For the text-containing cell, return its midpoint in [x, y] coordinate format. 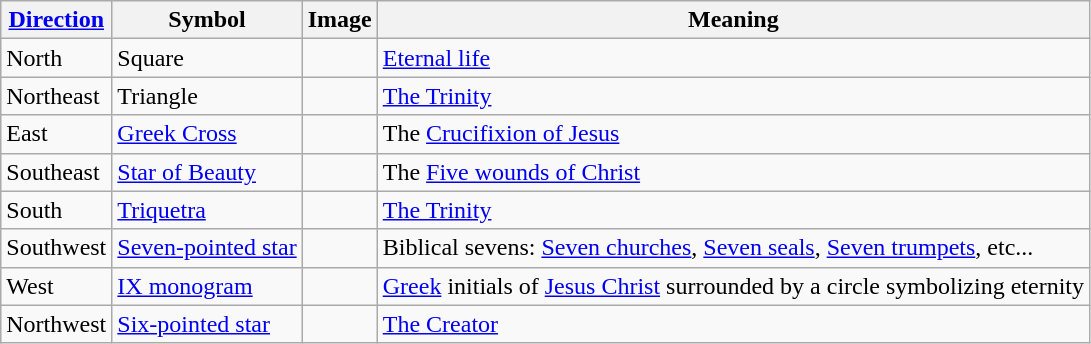
Greek initials of Jesus Christ surrounded by a circle symbolizing eternity [733, 286]
The Creator [733, 324]
Square [207, 58]
Northwest [56, 324]
The Crucifixion of Jesus [733, 134]
IX monogram [207, 286]
Northeast [56, 96]
Six-pointed star [207, 324]
Triangle [207, 96]
Biblical sevens: Seven churches, Seven seals, Seven trumpets, etc... [733, 248]
Greek Cross [207, 134]
Southeast [56, 172]
Direction [56, 20]
South [56, 210]
East [56, 134]
Star of Beauty [207, 172]
Southwest [56, 248]
Eternal life [733, 58]
West [56, 286]
Symbol [207, 20]
The Five wounds of Christ [733, 172]
Image [340, 20]
Meaning [733, 20]
North [56, 58]
Triquetra [207, 210]
Seven-pointed star [207, 248]
